Detect which cell encompasses the target text, then output its [X, Y] center coordinate. 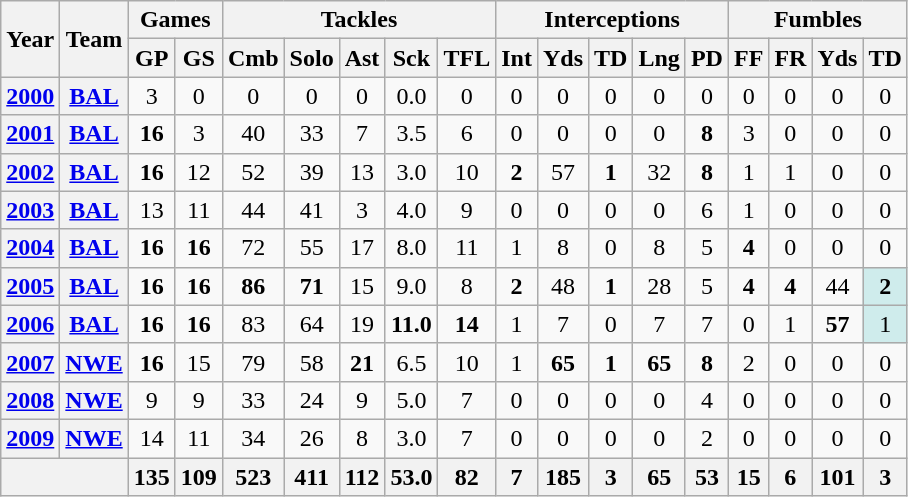
79 [253, 362]
17 [362, 248]
58 [312, 362]
34 [253, 438]
53 [706, 477]
83 [253, 324]
3.5 [412, 134]
8.0 [412, 248]
2005 [30, 286]
2003 [30, 210]
24 [312, 400]
71 [312, 286]
86 [253, 286]
523 [253, 477]
101 [838, 477]
41 [312, 210]
11.0 [412, 324]
FR [790, 58]
2006 [30, 324]
19 [362, 324]
Lng [659, 58]
Tackles [358, 20]
2004 [30, 248]
2009 [30, 438]
135 [152, 477]
Cmb [253, 58]
185 [562, 477]
2007 [30, 362]
Fumbles [818, 20]
Ast [362, 58]
GS [198, 58]
21 [362, 362]
9.0 [412, 286]
109 [198, 477]
Team [94, 39]
6.5 [412, 362]
26 [312, 438]
64 [312, 324]
39 [312, 172]
2000 [30, 96]
82 [467, 477]
4.0 [412, 210]
28 [659, 286]
411 [312, 477]
Games [175, 20]
Solo [312, 58]
Year [30, 39]
Int [517, 58]
Interceptions [612, 20]
112 [362, 477]
52 [253, 172]
32 [659, 172]
55 [312, 248]
FF [748, 58]
5.0 [412, 400]
53.0 [412, 477]
12 [198, 172]
72 [253, 248]
2001 [30, 134]
2008 [30, 400]
PD [706, 58]
TFL [467, 58]
48 [562, 286]
2002 [30, 172]
GP [152, 58]
0.0 [412, 96]
40 [253, 134]
Sck [412, 58]
